Find where the given text appears and provide that cell's center as [X, Y] coordinate. 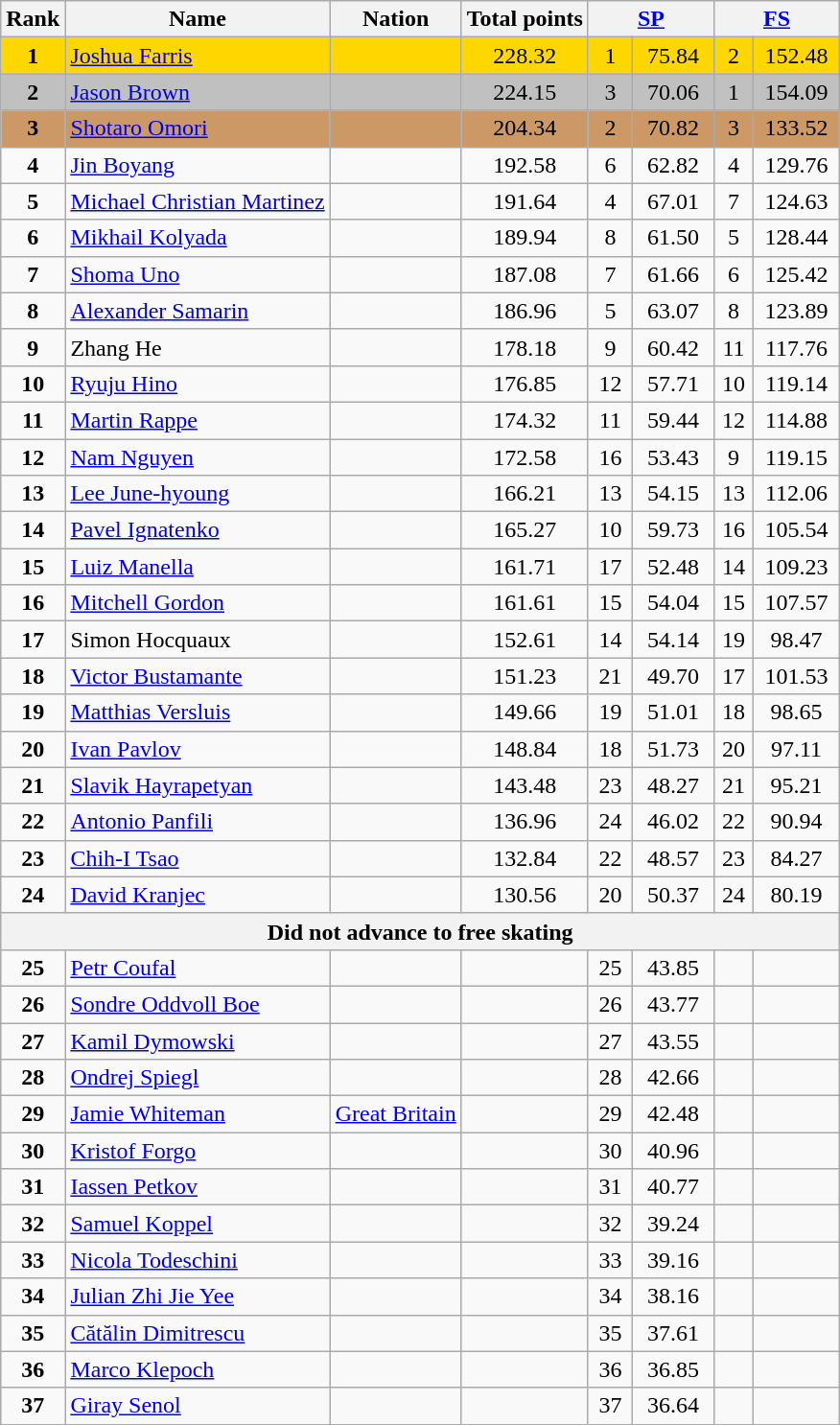
FS [777, 19]
Sondre Oddvoll Boe [198, 1004]
59.44 [673, 420]
128.44 [796, 238]
Mitchell Gordon [198, 603]
187.08 [525, 274]
224.15 [525, 92]
Joshua Farris [198, 56]
228.32 [525, 56]
166.21 [525, 494]
Jason Brown [198, 92]
51.73 [673, 749]
105.54 [796, 530]
Cătălin Dimitrescu [198, 1333]
130.56 [525, 895]
114.88 [796, 420]
42.48 [673, 1114]
98.47 [796, 640]
Shoma Uno [198, 274]
Julian Zhi Jie Yee [198, 1297]
154.09 [796, 92]
Petr Coufal [198, 968]
112.06 [796, 494]
43.77 [673, 1004]
176.85 [525, 384]
Victor Bustamante [198, 676]
Mikhail Kolyada [198, 238]
48.27 [673, 785]
Shotaro Omori [198, 128]
Nicola Todeschini [198, 1260]
46.02 [673, 822]
57.71 [673, 384]
152.61 [525, 640]
136.96 [525, 822]
61.66 [673, 274]
124.63 [796, 201]
SP [650, 19]
38.16 [673, 1297]
143.48 [525, 785]
Antonio Panfili [198, 822]
61.50 [673, 238]
192.58 [525, 165]
Marco Klepoch [198, 1369]
Pavel Ignatenko [198, 530]
60.42 [673, 347]
117.76 [796, 347]
132.84 [525, 858]
Simon Hocquaux [198, 640]
172.58 [525, 457]
36.85 [673, 1369]
Jamie Whiteman [198, 1114]
42.66 [673, 1078]
133.52 [796, 128]
98.65 [796, 712]
Michael Christian Martinez [198, 201]
119.15 [796, 457]
Lee June-hyoung [198, 494]
191.64 [525, 201]
63.07 [673, 311]
50.37 [673, 895]
123.89 [796, 311]
51.01 [673, 712]
84.27 [796, 858]
Name [198, 19]
43.55 [673, 1040]
67.01 [673, 201]
129.76 [796, 165]
189.94 [525, 238]
43.85 [673, 968]
Luiz Manella [198, 567]
178.18 [525, 347]
Giray Senol [198, 1406]
52.48 [673, 567]
Great Britain [395, 1114]
Rank [33, 19]
95.21 [796, 785]
Did not advance to free skating [420, 931]
54.14 [673, 640]
151.23 [525, 676]
Kristof Forgo [198, 1151]
Ivan Pavlov [198, 749]
90.94 [796, 822]
David Kranjec [198, 895]
148.84 [525, 749]
54.04 [673, 603]
101.53 [796, 676]
75.84 [673, 56]
Nam Nguyen [198, 457]
54.15 [673, 494]
204.34 [525, 128]
Ryuju Hino [198, 384]
80.19 [796, 895]
152.48 [796, 56]
Nation [395, 19]
125.42 [796, 274]
62.82 [673, 165]
Chih-I Tsao [198, 858]
109.23 [796, 567]
Matthias Versluis [198, 712]
Jin Boyang [198, 165]
70.06 [673, 92]
53.43 [673, 457]
37.61 [673, 1333]
Total points [525, 19]
Samuel Koppel [198, 1224]
107.57 [796, 603]
Martin Rappe [198, 420]
161.71 [525, 567]
39.24 [673, 1224]
48.57 [673, 858]
161.61 [525, 603]
149.66 [525, 712]
49.70 [673, 676]
174.32 [525, 420]
39.16 [673, 1260]
97.11 [796, 749]
Ondrej Spiegl [198, 1078]
165.27 [525, 530]
186.96 [525, 311]
Zhang He [198, 347]
36.64 [673, 1406]
119.14 [796, 384]
70.82 [673, 128]
Alexander Samarin [198, 311]
Kamil Dymowski [198, 1040]
Iassen Petkov [198, 1187]
40.96 [673, 1151]
Slavik Hayrapetyan [198, 785]
40.77 [673, 1187]
59.73 [673, 530]
